Output the (x, y) coordinate of the center of the cell containing the given text.  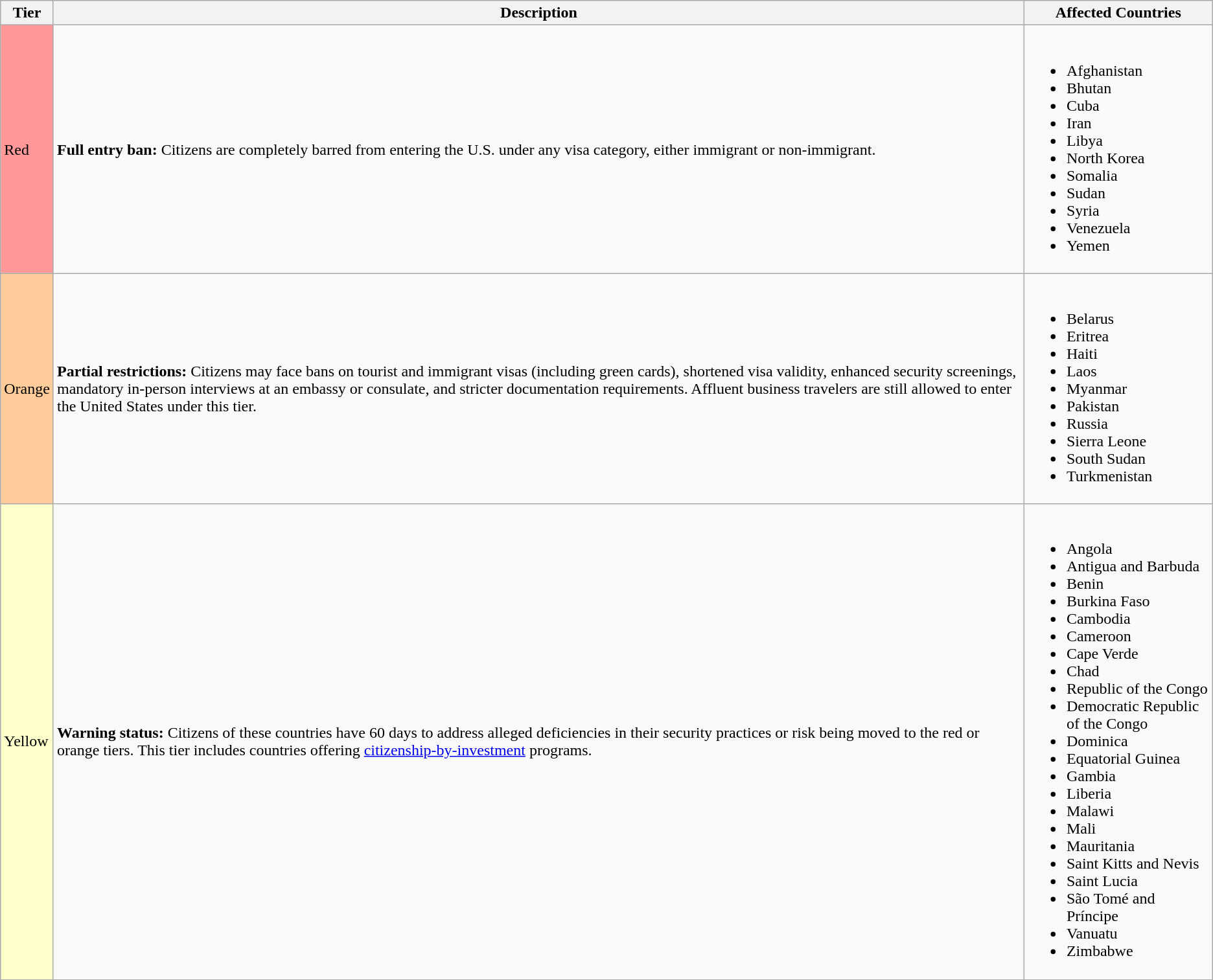
Yellow (27, 742)
Affected Countries (1118, 13)
Orange (27, 389)
Red (27, 149)
Afghanistan Bhutan Cuba Iran Libya North Korea Somalia Sudan Syria Venezuela Yemen (1118, 149)
Tier (27, 13)
Full entry ban: Citizens are completely barred from entering the U.S. under any visa category, either immigrant or non-immigrant. (538, 149)
Description (538, 13)
Belarus Eritrea Haiti Laos Myanmar Pakistan Russia Sierra Leone South Sudan Turkmenistan (1118, 389)
